Detect which cell encompasses the target text, then output its (X, Y) center coordinate. 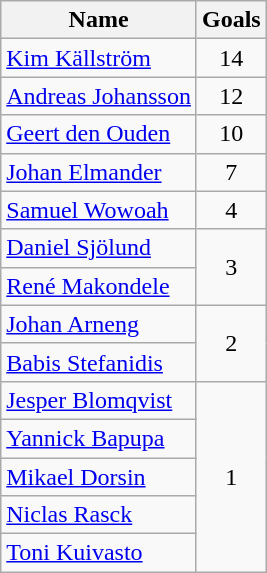
Yannick Bapupa (99, 438)
René Makondele (99, 286)
14 (231, 58)
Mikael Dorsin (99, 477)
Johan Elmander (99, 172)
3 (231, 267)
Andreas Johansson (99, 96)
Geert den Ouden (99, 134)
4 (231, 210)
Kim Källström (99, 58)
12 (231, 96)
Goals (231, 20)
10 (231, 134)
Toni Kuivasto (99, 553)
Samuel Wowoah (99, 210)
7 (231, 172)
Jesper Blomqvist (99, 400)
2 (231, 343)
Daniel Sjölund (99, 248)
Babis Stefanidis (99, 362)
Name (99, 20)
Johan Arneng (99, 324)
1 (231, 476)
Niclas Rasck (99, 515)
